Extract the (x, y) coordinate from the center of the cell holding the provided text.  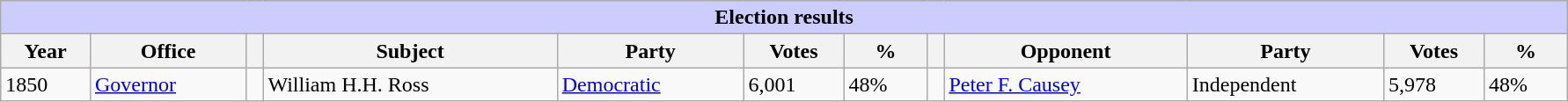
Opponent (1066, 51)
Independent (1285, 84)
Office (167, 51)
Democratic (650, 84)
6,001 (794, 84)
Year (46, 51)
Governor (167, 84)
1850 (46, 84)
Subject (410, 51)
Peter F. Causey (1066, 84)
Election results (785, 18)
William H.H. Ross (410, 84)
5,978 (1434, 84)
